Identify which cell holds the provided text, then report its [x, y] central coordinate. 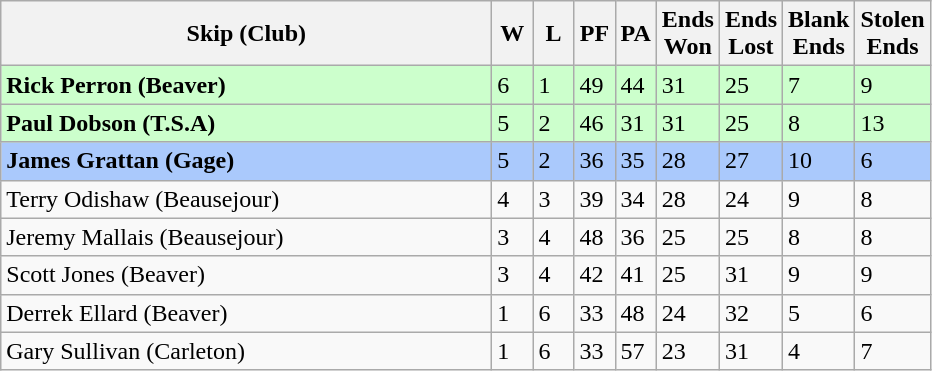
Jeremy Mallais (Beausejour) [246, 237]
Terry Odishaw (Beausejour) [246, 199]
Derrek Ellard (Beaver) [246, 313]
Paul Dobson (T.S.A) [246, 123]
34 [636, 199]
42 [594, 275]
Gary Sullivan (Carleton) [246, 351]
PA [636, 34]
Blank Ends [819, 34]
Rick Perron (Beaver) [246, 85]
W [512, 34]
Ends Won [688, 34]
23 [688, 351]
PF [594, 34]
35 [636, 161]
L [554, 34]
Scott Jones (Beaver) [246, 275]
Skip (Club) [246, 34]
James Grattan (Gage) [246, 161]
49 [594, 85]
27 [750, 161]
39 [594, 199]
57 [636, 351]
Ends Lost [750, 34]
13 [892, 123]
44 [636, 85]
10 [819, 161]
46 [594, 123]
41 [636, 275]
32 [750, 313]
Stolen Ends [892, 34]
